Detect which cell encompasses the target text, then output its (x, y) center coordinate. 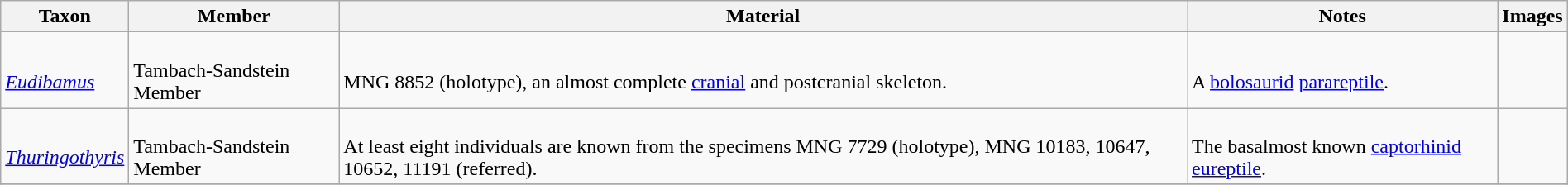
Taxon (65, 17)
Notes (1343, 17)
At least eight individuals are known from the specimens MNG 7729 (holotype), MNG 10183, 10647, 10652, 11191 (referred). (763, 146)
Images (1532, 17)
The basalmost known captorhinid eureptile. (1343, 146)
Member (234, 17)
Material (763, 17)
MNG 8852 (holotype), an almost complete cranial and postcranial skeleton. (763, 70)
Eudibamus (65, 70)
A bolosaurid parareptile. (1343, 70)
Thuringothyris (65, 146)
